Capture the cell that displays the provided text and extract its [x, y] central coordinate. 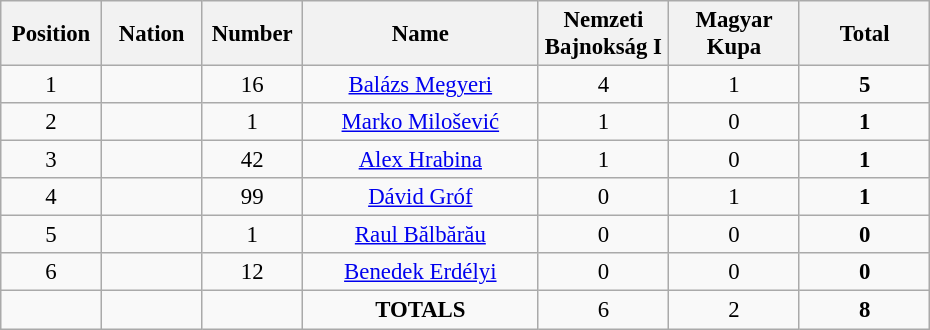
Name [421, 34]
42 [252, 160]
Position [52, 34]
99 [252, 197]
16 [252, 85]
Dávid Gróf [421, 197]
Number [252, 34]
Nemzeti Bajnokság I [604, 34]
Benedek Erdélyi [421, 273]
Nation [152, 34]
Balázs Megyeri [421, 85]
8 [864, 310]
TOTALS [421, 310]
Alex Hrabina [421, 160]
3 [52, 160]
Raul Bălbărău [421, 235]
Total [864, 34]
12 [252, 273]
Marko Milošević [421, 122]
Magyar Kupa [734, 34]
